Search for the cell housing the specified text and yield its [x, y] center coordinate. 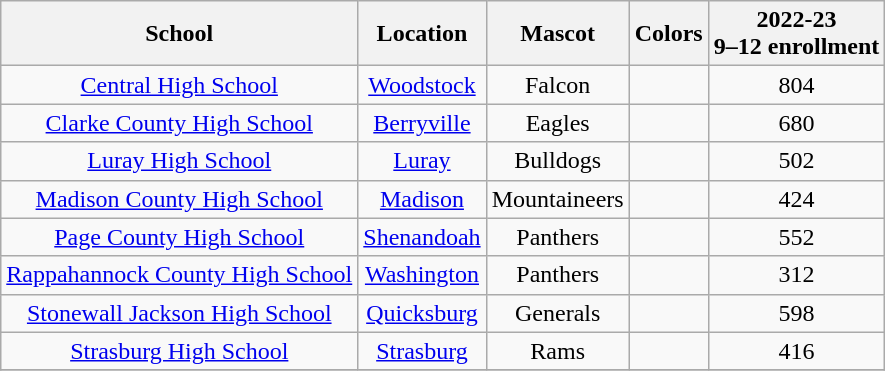
Madison [422, 199]
Washington [422, 275]
Clarke County High School [180, 123]
Shenandoah [422, 237]
Woodstock [422, 85]
Location [422, 34]
Bulldogs [558, 161]
Colors [668, 34]
2022-239–12 enrollment [796, 34]
680 [796, 123]
598 [796, 313]
Rams [558, 351]
Page County High School [180, 237]
502 [796, 161]
804 [796, 85]
Luray [422, 161]
552 [796, 237]
Quicksburg [422, 313]
424 [796, 199]
416 [796, 351]
Berryville [422, 123]
Mascot [558, 34]
Eagles [558, 123]
Madison County High School [180, 199]
Luray High School [180, 161]
Rappahannock County High School [180, 275]
Strasburg [422, 351]
312 [796, 275]
Mountaineers [558, 199]
Falcon [558, 85]
Strasburg High School [180, 351]
Generals [558, 313]
Central High School [180, 85]
Stonewall Jackson High School [180, 313]
School [180, 34]
